Provide the (X, Y) coordinate of the cell's center where the given text is located.  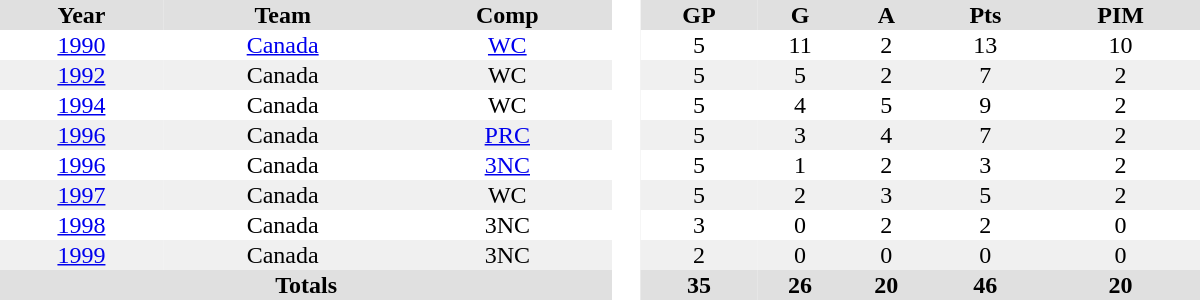
Team (283, 15)
G (800, 15)
Totals (306, 285)
PRC (507, 135)
1999 (82, 255)
10 (1120, 45)
1998 (82, 225)
1997 (82, 195)
PIM (1120, 15)
A (886, 15)
46 (985, 285)
13 (985, 45)
1992 (82, 75)
1994 (82, 105)
Year (82, 15)
35 (699, 285)
11 (800, 45)
1 (800, 165)
9 (985, 105)
GP (699, 15)
1990 (82, 45)
26 (800, 285)
Pts (985, 15)
Comp (507, 15)
